Return the [X, Y] coordinate for the center point of the cell that contains the specified text.  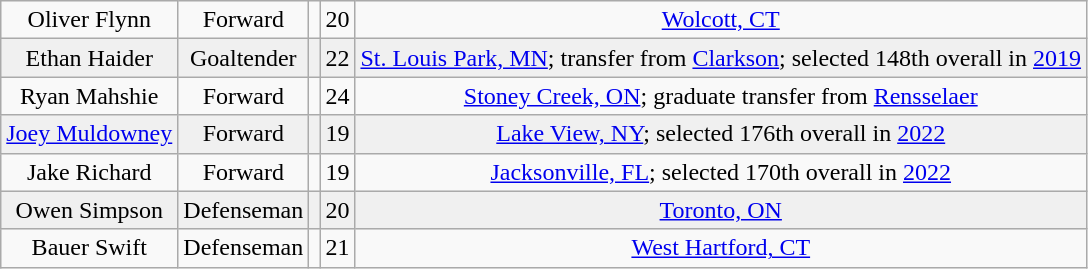
Jacksonville, FL; selected 170th overall in 2022 [721, 172]
Goaltender [244, 58]
Joey Muldowney [90, 134]
Toronto, ON [721, 210]
Wolcott, CT [721, 20]
Lake View, NY; selected 176th overall in 2022 [721, 134]
Ryan Mahshie [90, 96]
Oliver Flynn [90, 20]
Jake Richard [90, 172]
St. Louis Park, MN; transfer from Clarkson; selected 148th overall in 2019 [721, 58]
Ethan Haider [90, 58]
Bauer Swift [90, 248]
Owen Simpson [90, 210]
West Hartford, CT [721, 248]
22 [338, 58]
24 [338, 96]
21 [338, 248]
Stoney Creek, ON; graduate transfer from Rensselaer [721, 96]
